Determine the (x, y) coordinate at the center of the cell enclosing the given text.  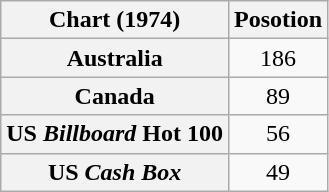
US Billboard Hot 100 (115, 134)
Posotion (278, 20)
89 (278, 96)
186 (278, 58)
Canada (115, 96)
Chart (1974) (115, 20)
US Cash Box (115, 172)
56 (278, 134)
Australia (115, 58)
49 (278, 172)
